Identify which cell holds the provided text, then report its [X, Y] central coordinate. 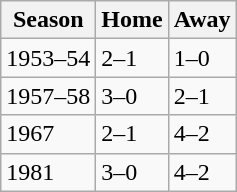
Away [202, 20]
1957–58 [48, 96]
1981 [48, 172]
1967 [48, 134]
1953–54 [48, 58]
Home [132, 20]
1–0 [202, 58]
Season [48, 20]
